Provide the (x, y) coordinate of the cell's center where the given text is located.  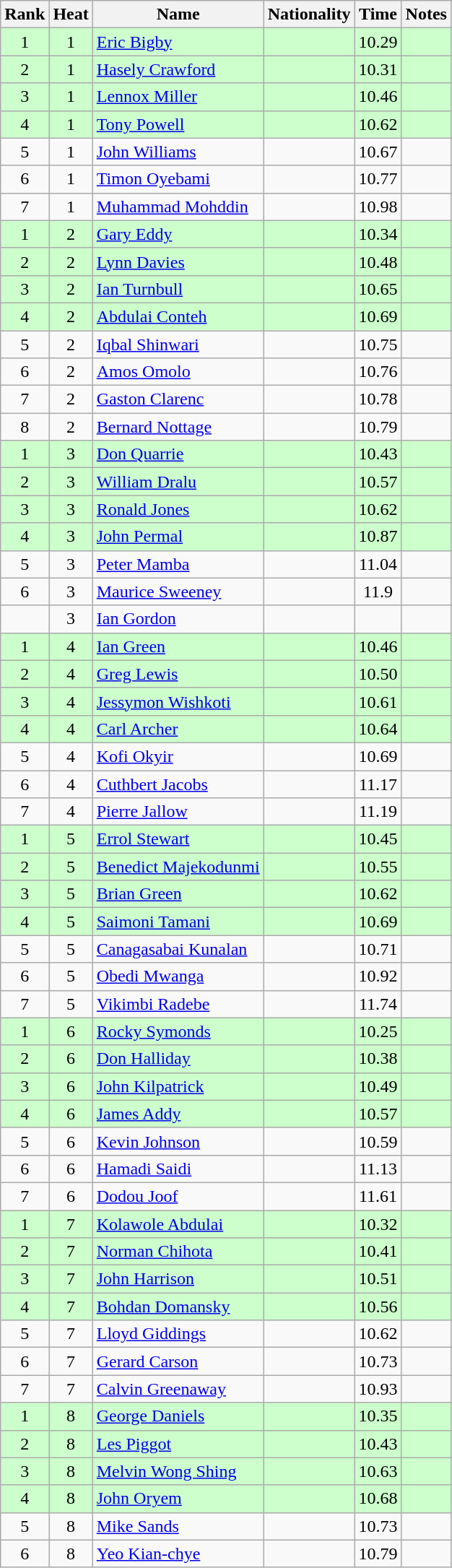
Ian Gordon (178, 619)
10.25 (378, 1031)
10.77 (378, 179)
Mike Sands (178, 1526)
Vikimbi Radebe (178, 1004)
Yeo Kian-chye (178, 1554)
10.55 (378, 867)
Saimoni Tamani (178, 922)
Ronald Jones (178, 509)
11.04 (378, 564)
Kolawole Abdulai (178, 1224)
Ian Turnbull (178, 289)
11.17 (378, 784)
Norman Chihota (178, 1252)
John Harrison (178, 1279)
10.38 (378, 1059)
11.19 (378, 812)
10.48 (378, 261)
11.74 (378, 1004)
Gaston Clarenc (178, 399)
10.92 (378, 976)
Rank (25, 14)
11.13 (378, 1169)
Timon Oyebami (178, 179)
Don Halliday (178, 1059)
John Permal (178, 537)
George Daniels (178, 1416)
10.71 (378, 949)
Bernard Nottage (178, 427)
Kevin Johnson (178, 1141)
10.93 (378, 1389)
10.41 (378, 1252)
10.50 (378, 674)
Name (178, 14)
Gary Eddy (178, 234)
Nationality (309, 14)
10.78 (378, 399)
Calvin Greenaway (178, 1389)
10.34 (378, 234)
Abdulai Conteh (178, 316)
Iqbal Shinwari (178, 345)
Canagasabai Kunalan (178, 949)
10.35 (378, 1416)
Benedict Majekodunmi (178, 867)
10.64 (378, 729)
10.98 (378, 207)
Amos Omolo (178, 372)
John Williams (178, 152)
Hamadi Saidi (178, 1169)
Les Piggot (178, 1444)
10.45 (378, 839)
Lynn Davies (178, 261)
10.65 (378, 289)
Time (378, 14)
10.67 (378, 152)
Errol Stewart (178, 839)
10.61 (378, 701)
John Oryem (178, 1499)
Bohdan Domansky (178, 1307)
Peter Mamba (178, 564)
Cuthbert Jacobs (178, 784)
Carl Archer (178, 729)
10.63 (378, 1471)
10.51 (378, 1279)
Lennox Miller (178, 97)
10.29 (378, 42)
Obedi Mwanga (178, 976)
10.49 (378, 1086)
10.32 (378, 1224)
Don Quarrie (178, 454)
Notes (426, 14)
Kofi Okyir (178, 756)
10.31 (378, 69)
Pierre Jallow (178, 812)
Heat (71, 14)
William Dralu (178, 482)
Ian Green (178, 646)
10.68 (378, 1499)
10.75 (378, 345)
Tony Powell (178, 124)
10.87 (378, 537)
Eric Bigby (178, 42)
Hasely Crawford (178, 69)
Jessymon Wishkoti (178, 701)
James Addy (178, 1114)
11.9 (378, 592)
Greg Lewis (178, 674)
10.59 (378, 1141)
Lloyd Giddings (178, 1334)
Maurice Sweeney (178, 592)
Muhammad Mohddin (178, 207)
Dodou Joof (178, 1196)
Rocky Symonds (178, 1031)
Melvin Wong Shing (178, 1471)
Brian Green (178, 894)
11.61 (378, 1196)
John Kilpatrick (178, 1086)
10.76 (378, 372)
Gerard Carson (178, 1361)
10.56 (378, 1307)
